Locate the cell with the specified text and output its (x, y) center coordinate. 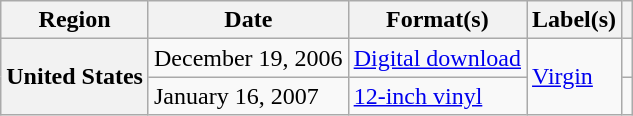
Digital download (437, 58)
Region (75, 20)
Label(s) (574, 20)
Format(s) (437, 20)
January 16, 2007 (248, 96)
Virgin (574, 77)
United States (75, 77)
December 19, 2006 (248, 58)
12-inch vinyl (437, 96)
Date (248, 20)
